Output the [x, y] coordinate of the center of the cell containing the given text.  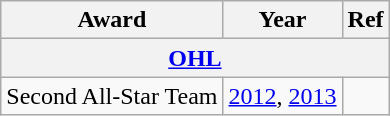
OHL [195, 58]
Award [112, 20]
Ref [366, 20]
2012, 2013 [282, 96]
Second All-Star Team [112, 96]
Year [282, 20]
